Extract the [X, Y] coordinate from the center of the cell holding the provided text.  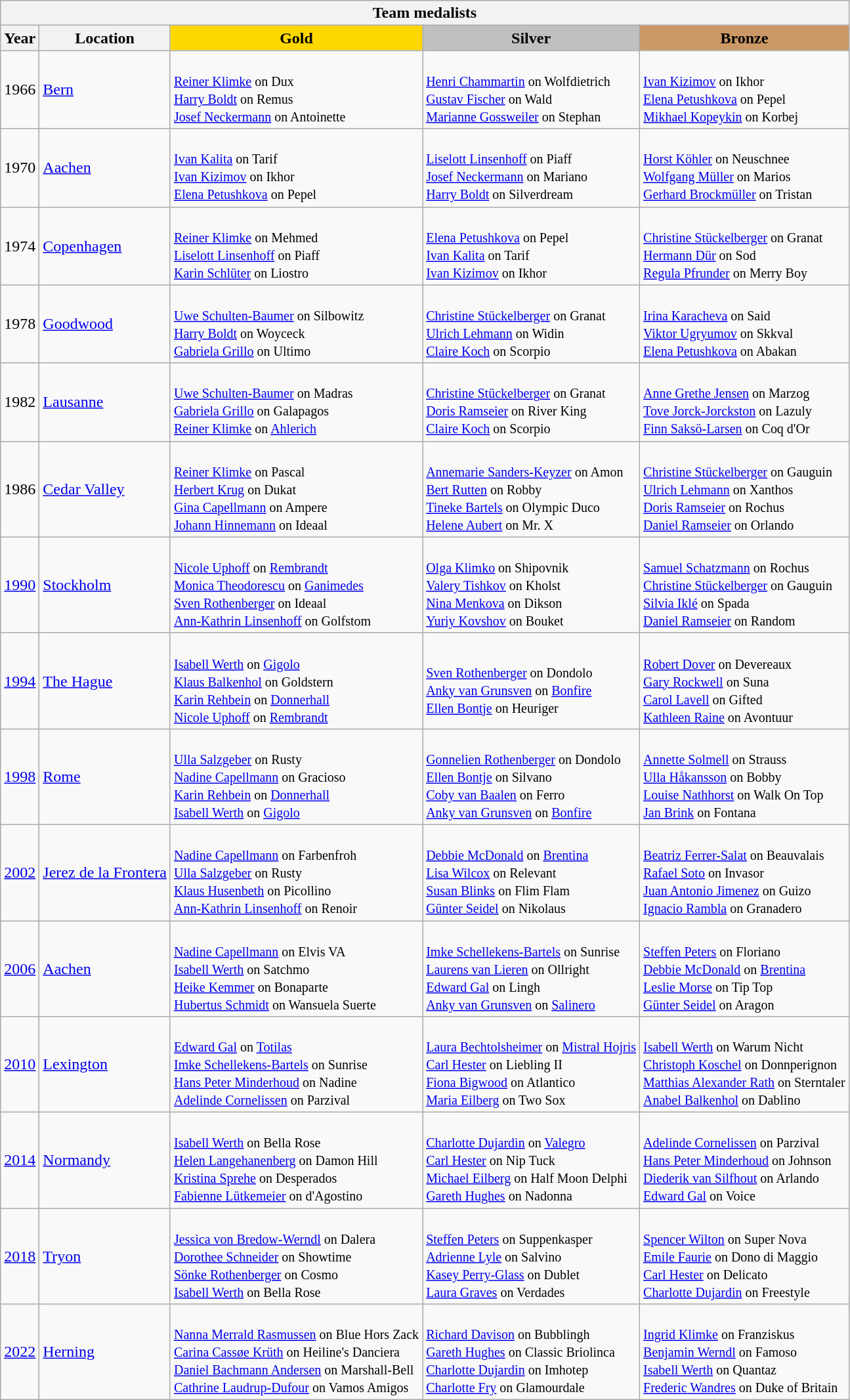
Elena Petushkova on PepelIvan Kalita on TarifIvan Kizimov on Ikhor [532, 245]
2018 [20, 1256]
Herning [105, 1352]
Irina Karacheva on SaidViktor Ugryumov on SkkvalElena Petushkova on Abakan [744, 324]
Anne Grethe Jensen on MarzogTove Jorck-Jorckston on LazulyFinn Saksö-Larsen on Coq d'Or [744, 402]
1998 [20, 776]
2014 [20, 1160]
Henri Chammartin on WolfdietrichGustav Fischer on WaldMarianne Gossweiler on Stephan [532, 89]
Annemarie Sanders-Keyzer on AmonBert Rutten on RobbyTineke Bartels on Olympic DucoHelene Aubert on Mr. X [532, 489]
Charlotte Dujardin on ValegroCarl Hester on Nip TuckMichael Eilberg on Half Moon DelphiGareth Hughes on Nadonna [532, 1160]
Isabell Werth on GigoloKlaus Balkenhol on GoldsternKarin Rehbein on DonnerhallNicole Uphoff on Rembrandt [296, 681]
Beatriz Ferrer-Salat on BeauvalaisRafael Soto on InvasorJuan Antonio Jimenez on GuizoIgnacio Rambla on Granadero [744, 872]
Jessica von Bredow-Werndl on DaleraDorothee Schneider on ShowtimeSönke Rothenberger on CosmoIsabell Werth on Bella Rose [296, 1256]
Christine Stückelberger on GauguinUlrich Lehmann on XanthosDoris Ramseier on RochusDaniel Ramseier on Orlando [744, 489]
Year [20, 38]
Sven Rothenberger on DondoloAnky van Grunsven on BonfireEllen Bontje on Heuriger [532, 681]
Spencer Wilton on Super NovaEmile Faurie on Dono di MaggioCarl Hester on DelicatoCharlotte Dujardin on Freestyle [744, 1256]
Uwe Schulten-Baumer on SilbowitzHarry Boldt on WoyceckGabriela Grillo on Ultimo [296, 324]
Annette Solmell on StraussUlla Håkansson on BobbyLouise Nathhorst on Walk On TopJan Brink on Fontana [744, 776]
Reiner Klimke on PascalHerbert Krug on DukatGina Capellmann on AmpereJohann Hinnemann on Ideaal [296, 489]
1970 [20, 168]
Location [105, 38]
Olga Klimko on ShipovnikValery Tishkov on KholstNina Menkova on DiksonYuriy Kovshov on Bouket [532, 585]
Christine Stückelberger on GranatUlrich Lehmann on WidinClaire Koch on Scorpio [532, 324]
Isabell Werth on Bella RoseHelen Langehanenberg on Damon HillKristina Sprehe on DesperadosFabienne Lütkemeier on d'Agostino [296, 1160]
Robert Dover on DevereauxGary Rockwell on SunaCarol Lavell on GiftedKathleen Raine on Avontuur [744, 681]
Richard Davison on BubblinghGareth Hughes on Classic BriolincaCharlotte Dujardin on ImhotepCharlotte Fry on Glamourdale [532, 1352]
1966 [20, 89]
Gold [296, 38]
Ivan Kalita on TarifIvan Kizimov on Ikhor Elena Petushkova on Pepel [296, 168]
2006 [20, 968]
2002 [20, 872]
The Hague [105, 681]
1986 [20, 489]
1994 [20, 681]
Nadine Capellmann on Elvis VAIsabell Werth on SatchmoHeike Kemmer on BonaparteHubertus Schmidt on Wansuela Suerte [296, 968]
Goodwood [105, 324]
Steffen Peters on FlorianoDebbie McDonald on BrentinaLeslie Morse on Tip TopGünter Seidel on Aragon [744, 968]
Lausanne [105, 402]
1982 [20, 402]
Copenhagen [105, 245]
Uwe Schulten-Baumer on MadrasGabriela Grillo on GalapagosReiner Klimke on Ahlerich [296, 402]
Silver [532, 38]
Jerez de la Frontera [105, 872]
Imke Schellekens-Bartels on SunriseLaurens van Lieren on OllrightEdward Gal on LinghAnky van Grunsven on Salinero [532, 968]
1974 [20, 245]
1978 [20, 324]
Cedar Valley [105, 489]
Nadine Capellmann on FarbenfrohUlla Salzgeber on RustyKlaus Husenbeth on PicollinoAnn-Kathrin Linsenhoff on Renoir [296, 872]
Laura Bechtolsheimer on Mistral HojrisCarl Hester on Liebling IIFiona Bigwood on AtlanticoMaria Eilberg on Two Sox [532, 1065]
Rome [105, 776]
Isabell Werth on Warum NichtChristoph Koschel on DonnperignonMatthias Alexander Rath on SterntalerAnabel Balkenhol on Dablino [744, 1065]
Ingrid Klimke on FranziskusBenjamin Werndl on FamosoIsabell Werth on QuantazFrederic Wandres on Duke of Britain [744, 1352]
Bronze [744, 38]
Normandy [105, 1160]
Stockholm [105, 585]
1990 [20, 585]
Adelinde Cornelissen on ParzivalHans Peter Minderhoud on JohnsonDiederik van Silfhout on ArlandoEdward Gal on Voice [744, 1160]
Horst Köhler on Neuschnee Wolfgang Müller on MariosGerhard Brockmüller on Tristan [744, 168]
Christine Stückelberger on GranatHermann Dür on SodRegula Pfrunder on Merry Boy [744, 245]
Reiner Klimke on DuxHarry Boldt on RemusJosef Neckermann on Antoinette [296, 89]
Team medalists [425, 13]
Ulla Salzgeber on RustyNadine Capellmann on GraciosoKarin Rehbein on DonnerhallIsabell Werth on Gigolo [296, 776]
Liselott Linsenhoff on PiaffJosef Neckermann on MarianoHarry Boldt on Silverdream [532, 168]
Debbie McDonald on BrentinaLisa Wilcox on RelevantSusan Blinks on Flim FlamGünter Seidel on Nikolaus [532, 872]
2010 [20, 1065]
Lexington [105, 1065]
Gonnelien Rothenberger on DondoloEllen Bontje on SilvanoCoby van Baalen on FerroAnky van Grunsven on Bonfire [532, 776]
Reiner Klimke on MehmedLiselott Linsenhoff on PiaffKarin Schlüter on Liostro [296, 245]
2022 [20, 1352]
Tryon [105, 1256]
Ivan Kizimov on IkhorElena Petushkova on PepelMikhael Kopeykin on Korbej [744, 89]
Edward Gal on TotilasImke Schellekens-Bartels on SunriseHans Peter Minderhoud on NadineAdelinde Cornelissen on Parzival [296, 1065]
Samuel Schatzmann on RochusChristine Stückelberger on GauguinSilvia Iklé on SpadaDaniel Ramseier on Random [744, 585]
Nicole Uphoff on RembrandtMonica Theodorescu on GanimedesSven Rothenberger on IdeaalAnn-Kathrin Linsenhoff on Golfstom [296, 585]
Steffen Peters on SuppenkasperAdrienne Lyle on SalvinoKasey Perry-Glass on DubletLaura Graves on Verdades [532, 1256]
Christine Stückelberger on GranatDoris Ramseier on River KingClaire Koch on Scorpio [532, 402]
Bern [105, 89]
